Determine the [X, Y] coordinate at the center of the cell enclosing the given text.  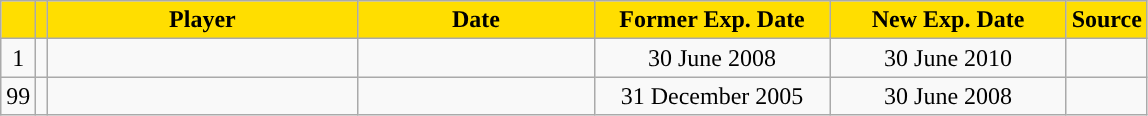
Date [476, 20]
1 [18, 58]
30 June 2010 [948, 58]
Player [202, 20]
99 [18, 96]
New Exp. Date [948, 20]
Former Exp. Date [712, 20]
31 December 2005 [712, 96]
Source [1106, 20]
